Scan for the cell matching the given text and deliver its [x, y] coordinate at center. 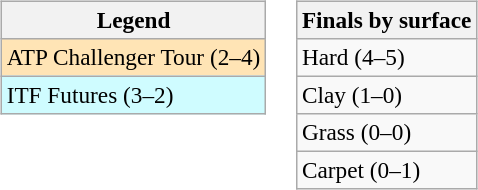
Grass (0–0) [387, 133]
ATP Challenger Tour (2–4) [133, 57]
Finals by surface [387, 20]
Legend [133, 20]
ITF Futures (3–2) [133, 95]
Clay (1–0) [387, 95]
Carpet (0–1) [387, 171]
Hard (4–5) [387, 57]
